For the text-containing cell, return its midpoint in (x, y) coordinate format. 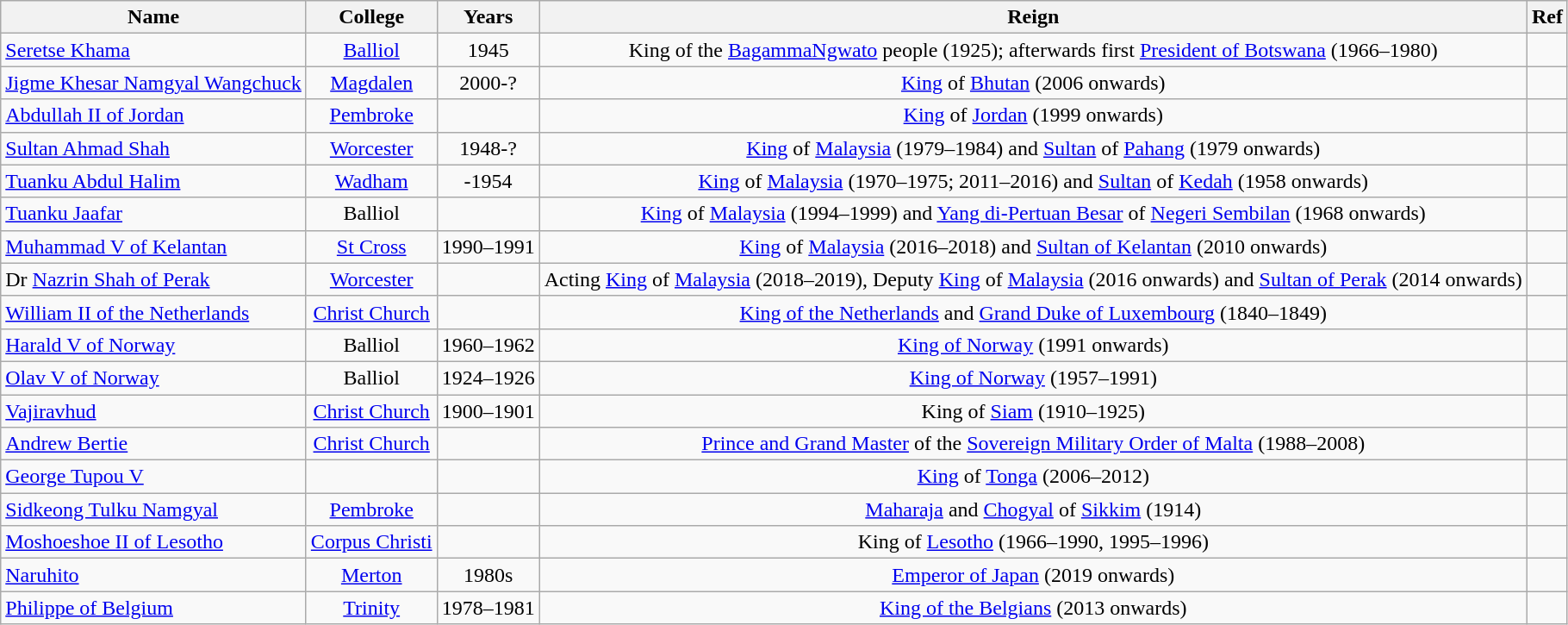
King of Tonga (2006–2012) (1033, 477)
Wadham (371, 181)
Merton (371, 575)
Philippe of Belgium (153, 608)
Name (153, 17)
Corpus Christi (371, 542)
Dr Nazrin Shah of Perak (153, 279)
Sultan Ahmad Shah (153, 148)
Acting King of Malaysia (2018–2019), Deputy King of Malaysia (2016 onwards) and Sultan of Perak (2014 onwards) (1033, 279)
King of Lesotho (1966–1990, 1995–1996) (1033, 542)
Andrew Bertie (153, 444)
King of Malaysia (1979–1984) and Sultan of Pahang (1979 onwards) (1033, 148)
Vajiravhud (153, 411)
King of Malaysia (1994–1999) and Yang di-Pertuan Besar of Negeri Sembilan (1968 onwards) (1033, 214)
Moshoeshoe II of Lesotho (153, 542)
Harald V of Norway (153, 345)
Sidkeong Tulku Namgyal (153, 509)
Tuanku Abdul Halim (153, 181)
St Cross (371, 247)
Trinity (371, 608)
Abdullah II of Jordan (153, 116)
King of the BagammaNgwato people (1925); afterwards first President of Botswana (1966–1980) (1033, 50)
Reign (1033, 17)
1978–1981 (488, 608)
King of Siam (1910–1925) (1033, 411)
Ref (1547, 17)
King of the Netherlands and Grand Duke of Luxembourg (1840–1849) (1033, 312)
King of Bhutan (2006 onwards) (1033, 83)
1900–1901 (488, 411)
1948-? (488, 148)
King of the Belgians (2013 onwards) (1033, 608)
Prince and Grand Master of the Sovereign Military Order of Malta (1988–2008) (1033, 444)
Magdalen (371, 83)
1924–1926 (488, 378)
King of Malaysia (2016–2018) and Sultan of Kelantan (2010 onwards) (1033, 247)
Seretse Khama (153, 50)
Naruhito (153, 575)
1980s (488, 575)
Emperor of Japan (2019 onwards) (1033, 575)
King of Malaysia (1970–1975; 2011–2016) and Sultan of Kedah (1958 onwards) (1033, 181)
King of Norway (1991 onwards) (1033, 345)
William II of the Netherlands (153, 312)
Years (488, 17)
Olav V of Norway (153, 378)
1945 (488, 50)
2000-? (488, 83)
Tuanku Jaafar (153, 214)
King of Norway (1957–1991) (1033, 378)
King of Jordan (1999 onwards) (1033, 116)
Maharaja and Chogyal of Sikkim (1914) (1033, 509)
George Tupou V (153, 477)
1990–1991 (488, 247)
1960–1962 (488, 345)
Jigme Khesar Namgyal Wangchuck (153, 83)
College (371, 17)
Muhammad V of Kelantan (153, 247)
-1954 (488, 181)
